Capture the cell that displays the provided text and extract its [X, Y] central coordinate. 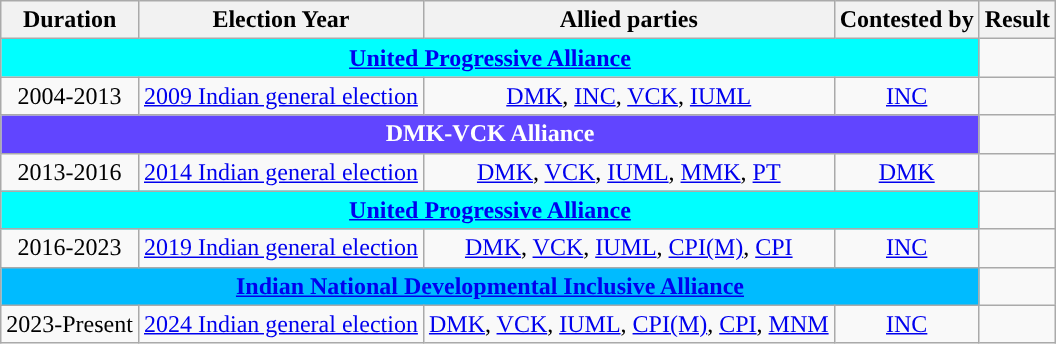
2019 Indian general election [280, 248]
DMK, VCK, IUML, CPI(M), CPI, MNM [628, 324]
Indian National Developmental Inclusive Alliance [490, 286]
Allied parties [628, 20]
Duration [70, 20]
2016-2023 [70, 248]
2023-Present [70, 324]
2013-2016 [70, 172]
DMK-VCK Alliance [490, 134]
DMK, INC, VCK, IUML [628, 96]
Election Year [280, 20]
DMK [906, 172]
2009 Indian general election [280, 96]
2024 Indian general election [280, 324]
Result [1017, 20]
2014 Indian general election [280, 172]
2004-2013 [70, 96]
DMK, VCK, IUML, MMK, PT [628, 172]
DMK, VCK, IUML, CPI(M), CPI [628, 248]
Contested by [906, 20]
